Detect which cell encompasses the target text, then output its [x, y] center coordinate. 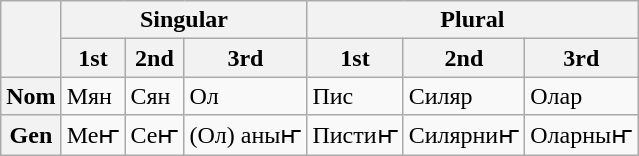
Gen [31, 135]
Пистиҥ [355, 135]
(Ол) аныҥ [246, 135]
Plural [472, 20]
Singular [184, 20]
Сян [154, 96]
Силяр [464, 96]
Меҥ [93, 135]
Пис [355, 96]
Олар [582, 96]
Оларныҥ [582, 135]
Мян [93, 96]
Nom [31, 96]
Ол [246, 96]
Сеҥ [154, 135]
Силярниҥ [464, 135]
